Find where the given text appears and provide that cell's center as [x, y] coordinate. 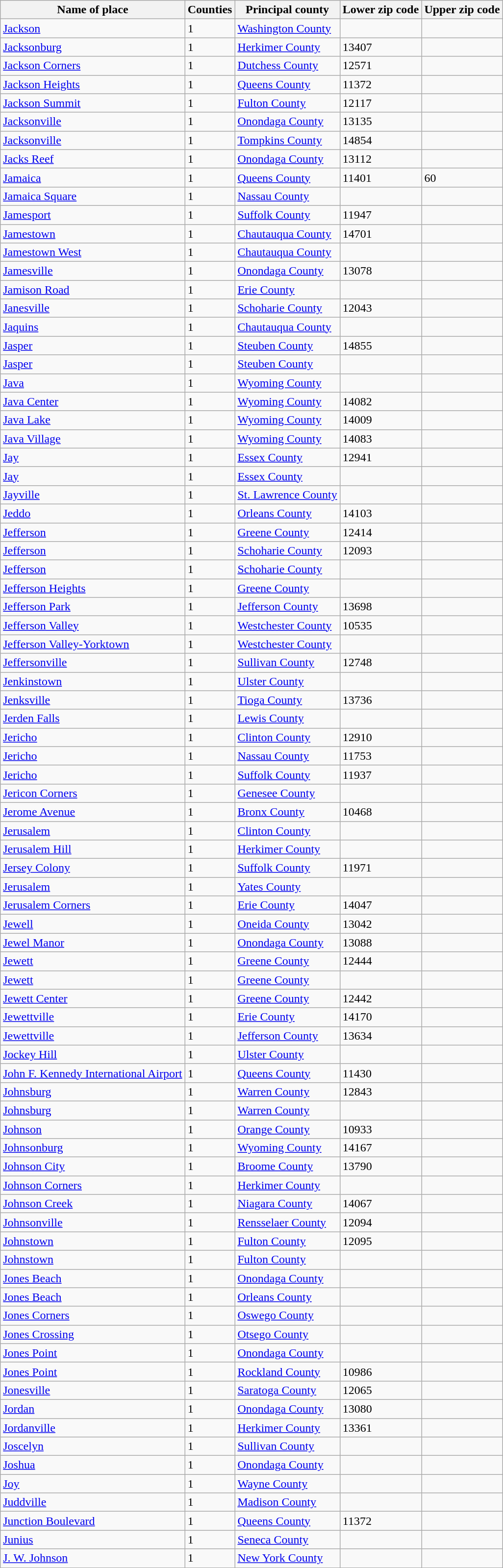
13088 [380, 943]
Johnsonville [93, 1222]
Jefferson Heights [93, 588]
Jerusalem Corners [93, 905]
13790 [380, 1167]
Johnson Corners [93, 1185]
Jefferson Valley [93, 625]
Johnson Creek [93, 1204]
13407 [380, 47]
13361 [380, 1428]
Jackson Summit [93, 103]
Joscelyn [93, 1446]
11937 [380, 774]
Jericon Corners [93, 793]
Jewell [93, 924]
Jaquins [93, 327]
10535 [380, 625]
Jamaica [93, 177]
13080 [380, 1409]
Saratoga County [287, 1390]
Jackson Heights [93, 84]
14067 [380, 1204]
11430 [380, 1073]
13042 [380, 924]
Java Lake [93, 420]
Jamison Road [93, 290]
11971 [380, 868]
Janesville [93, 308]
Java Village [93, 439]
14083 [380, 439]
14047 [380, 905]
12095 [380, 1241]
Juddville [93, 1502]
14170 [380, 1017]
Counties [210, 10]
60 [462, 177]
12094 [380, 1222]
Jenkinstown [93, 681]
Oswego County [287, 1316]
Jayville [93, 495]
12941 [380, 457]
Dutchess County [287, 66]
12093 [380, 551]
14855 [380, 346]
Jockey Hill [93, 1054]
Java Center [93, 401]
Jordanville [93, 1428]
10468 [380, 812]
Seneca County [287, 1540]
Principal county [287, 10]
14854 [380, 140]
Jerusalem Hill [93, 849]
12843 [380, 1092]
Jackson Corners [93, 66]
Niagara County [287, 1204]
Madison County [287, 1502]
Johnson City [93, 1167]
Jefferson Park [93, 607]
Jerden Falls [93, 719]
12065 [380, 1390]
Bronx County [287, 812]
Jewett Center [93, 998]
14103 [380, 513]
12910 [380, 737]
Joy [93, 1484]
12444 [380, 961]
Junction Boulevard [93, 1521]
13736 [380, 700]
New York County [287, 1558]
12571 [380, 66]
Tompkins County [287, 140]
Jersey Colony [93, 868]
Jamestown West [93, 252]
13698 [380, 607]
Jerome Avenue [93, 812]
Jordan [93, 1409]
Jeffersonville [93, 663]
Java [93, 383]
14082 [380, 401]
Orange County [287, 1129]
Rensselaer County [287, 1222]
Jones Corners [93, 1316]
10933 [380, 1129]
Oneida County [287, 924]
Yates County [287, 887]
Jamestown [93, 234]
Joshua [93, 1465]
Washington County [287, 28]
Wayne County [287, 1484]
Jonesville [93, 1390]
Jewel Manor [93, 943]
St. Lawrence County [287, 495]
Name of place [93, 10]
13078 [380, 271]
Jacks Reef [93, 159]
14009 [380, 420]
Jones Crossing [93, 1334]
14701 [380, 234]
Broome County [287, 1167]
Genesee County [287, 793]
Jefferson Valley-Yorktown [93, 644]
Junius [93, 1540]
13135 [380, 122]
14167 [380, 1148]
Jamaica Square [93, 196]
11753 [380, 756]
Jamesport [93, 215]
Jackson [93, 28]
Johnsonburg [93, 1148]
12442 [380, 998]
John F. Kennedy International Airport [93, 1073]
13112 [380, 159]
Jeddo [93, 513]
Tioga County [287, 700]
11947 [380, 215]
Lewis County [287, 719]
12748 [380, 663]
13634 [380, 1036]
Johnson [93, 1129]
12043 [380, 308]
Rockland County [287, 1371]
Lower zip code [380, 10]
Jamesville [93, 271]
Upper zip code [462, 10]
10986 [380, 1371]
11401 [380, 177]
Jenksville [93, 700]
Jacksonburg [93, 47]
Otsego County [287, 1334]
12414 [380, 532]
12117 [380, 103]
J. W. Johnson [93, 1558]
